Locate the cell with the specified text and output its [X, Y] center coordinate. 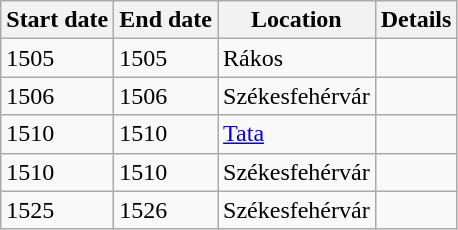
Details [416, 20]
End date [166, 20]
Location [297, 20]
1525 [58, 210]
Tata [297, 134]
Start date [58, 20]
1526 [166, 210]
Rákos [297, 58]
